Capture the cell that displays the provided text and extract its [x, y] central coordinate. 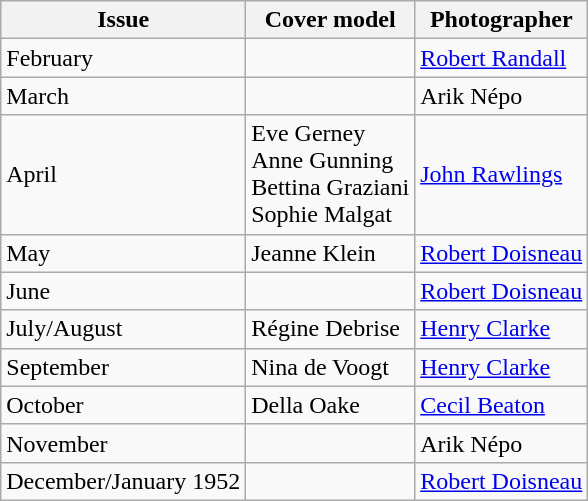
December/January 1952 [124, 481]
September [124, 367]
July/August [124, 329]
April [124, 174]
June [124, 291]
Jeanne Klein [330, 253]
May [124, 253]
Cover model [330, 20]
John Rawlings [502, 174]
Della Oake [330, 405]
October [124, 405]
Nina de Voogt [330, 367]
Issue [124, 20]
Eve Gerney Anne Gunning Bettina Graziani Sophie Malgat [330, 174]
March [124, 96]
Régine Debrise [330, 329]
November [124, 443]
Cecil Beaton [502, 405]
February [124, 58]
Photographer [502, 20]
Robert Randall [502, 58]
